Extract the [x, y] coordinate from the center of the cell holding the provided text.  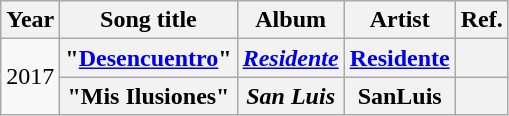
"Desencuentro" [148, 58]
Artist [400, 20]
"Mis Ilusiones" [148, 96]
SanLuis [400, 96]
Song title [148, 20]
San Luis [290, 96]
Ref. [482, 20]
2017 [30, 77]
Year [30, 20]
Album [290, 20]
